For the text-containing cell, return its midpoint in (X, Y) coordinate format. 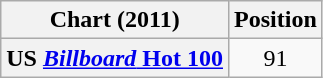
91 (276, 58)
Chart (2011) (115, 20)
US Billboard Hot 100 (115, 58)
Position (276, 20)
